Search for the cell housing the specified text and yield its [x, y] center coordinate. 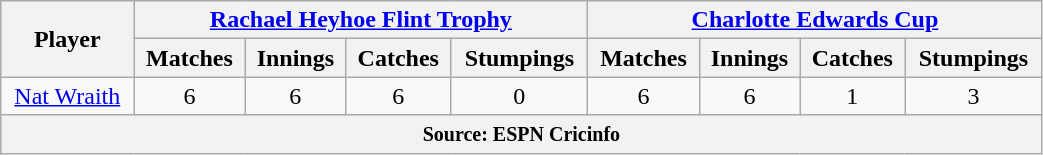
Nat Wraith [68, 96]
1 [852, 96]
3 [974, 96]
Rachael Heyhoe Flint Trophy [361, 20]
0 [520, 96]
Player [68, 39]
Charlotte Edwards Cup [815, 20]
Source: ESPN Cricinfo [522, 134]
